Capture the cell that displays the provided text and extract its [x, y] central coordinate. 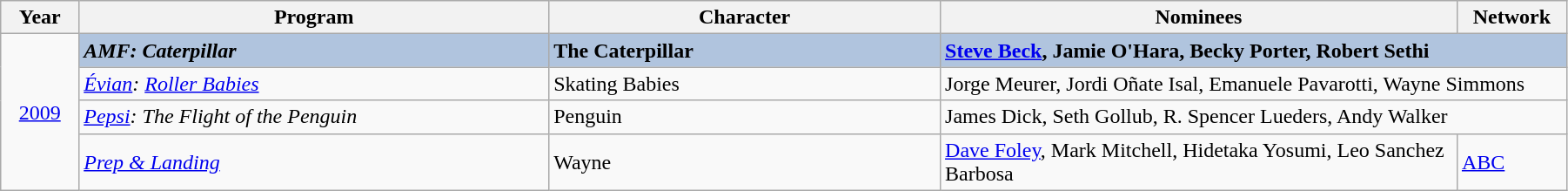
Évian: Roller Babies [314, 84]
Network [1511, 17]
2009 [40, 112]
Penguin [745, 117]
Pepsi: The Flight of the Penguin [314, 117]
Prep & Landing [314, 162]
Character [745, 17]
Wayne [745, 162]
James Dick, Seth Gollub, R. Spencer Lueders, Andy Walker [1254, 117]
Year [40, 17]
ABC [1511, 162]
Jorge Meurer, Jordi Oñate Isal, Emanuele Pavarotti, Wayne Simmons [1254, 84]
The Caterpillar [745, 51]
Nominees [1199, 17]
Skating Babies [745, 84]
Program [314, 17]
AMF: Caterpillar [314, 51]
Dave Foley, Mark Mitchell, Hidetaka Yosumi, Leo Sanchez Barbosa [1199, 162]
Steve Beck, Jamie O'Hara, Becky Porter, Robert Sethi [1254, 51]
